Return (X, Y) of the center of cell containing provided text 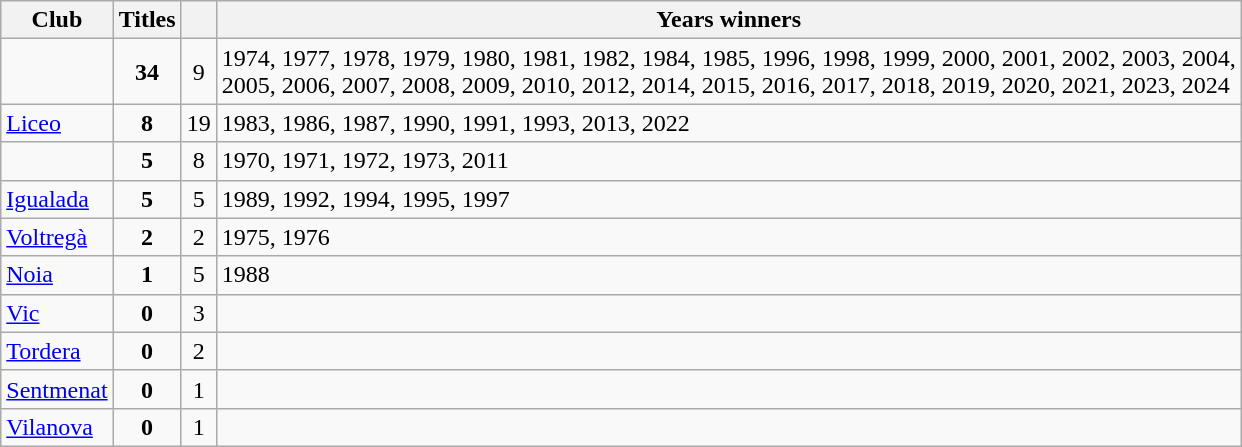
Club (57, 20)
1988 (728, 275)
Titles (147, 20)
Years winners (728, 20)
1970, 1971, 1972, 1973, 2011 (728, 161)
Voltregà (57, 237)
Vilanova (57, 427)
19 (198, 123)
1983, 1986, 1987, 1990, 1991, 1993, 2013, 2022 (728, 123)
Igualada (57, 199)
1975, 1976 (728, 237)
34 (147, 72)
9 (198, 72)
1989, 1992, 1994, 1995, 1997 (728, 199)
Noia (57, 275)
Liceo (57, 123)
Tordera (57, 351)
Vic (57, 313)
3 (198, 313)
Sentmenat (57, 389)
